Output the (x, y) coordinate of the center of the cell containing the given text.  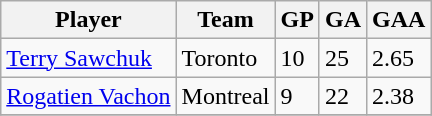
Terry Sawchuk (88, 58)
22 (342, 96)
10 (297, 58)
GAA (399, 20)
Player (88, 20)
Rogatien Vachon (88, 96)
Team (226, 20)
9 (297, 96)
GA (342, 20)
25 (342, 58)
2.65 (399, 58)
Toronto (226, 58)
Montreal (226, 96)
2.38 (399, 96)
GP (297, 20)
